Provide the (X, Y) coordinate of the cell's center where the given text is located.  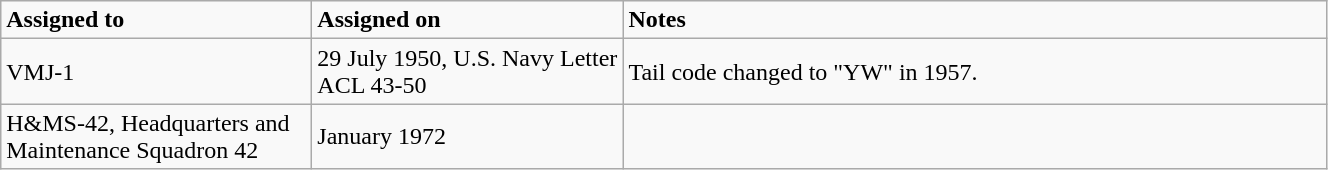
Assigned to (156, 20)
Assigned on (468, 20)
29 July 1950, U.S. Navy Letter ACL 43-50 (468, 72)
VMJ-1 (156, 72)
January 1972 (468, 136)
Notes (975, 20)
Tail code changed to "YW" in 1957. (975, 72)
H&MS-42, Headquarters and Maintenance Squadron 42 (156, 136)
